Output the (X, Y) coordinate of the center of the cell containing the given text.  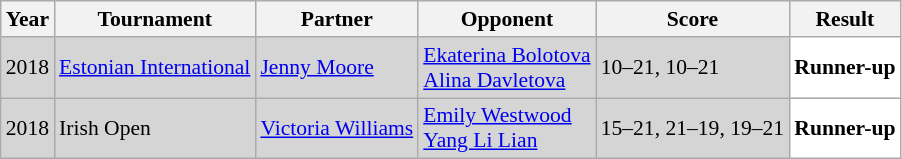
15–21, 21–19, 19–21 (693, 128)
Result (844, 19)
10–21, 10–21 (693, 68)
Irish Open (154, 128)
Year (28, 19)
Victoria Williams (336, 128)
Ekaterina Bolotova Alina Davletova (506, 68)
Score (693, 19)
Opponent (506, 19)
Partner (336, 19)
Tournament (154, 19)
Jenny Moore (336, 68)
Estonian International (154, 68)
Emily Westwood Yang Li Lian (506, 128)
